Capture the cell that displays the provided text and extract its [X, Y] central coordinate. 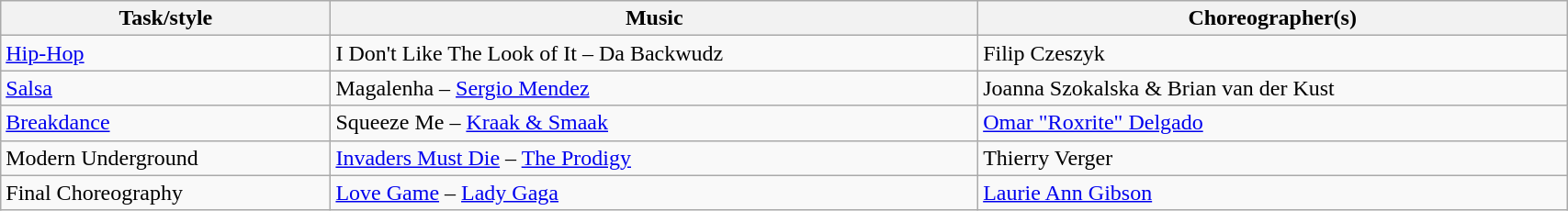
Magalenha – Sergio Mendez [654, 88]
Choreographer(s) [1273, 18]
Invaders Must Die – The Prodigy [654, 158]
Joanna Szokalska & Brian van der Kust [1273, 88]
Hip-Hop [165, 53]
Omar "Roxrite" Delgado [1273, 123]
Task/style [165, 18]
Final Choreography [165, 193]
Breakdance [165, 123]
Love Game – Lady Gaga [654, 193]
Filip Czeszyk [1273, 53]
Squeeze Me – Kraak & Smaak [654, 123]
Thierry Verger [1273, 158]
Salsa [165, 88]
Laurie Ann Gibson [1273, 193]
Modern Underground [165, 158]
Music [654, 18]
I Don't Like The Look of It – Da Backwudz [654, 53]
